Provide the (X, Y) coordinate of the cell's center where the given text is located.  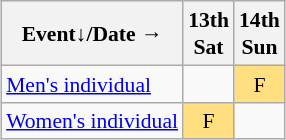
14thSun (260, 33)
Women's individual (92, 120)
Event↓/Date → (92, 33)
Men's individual (92, 84)
13thSat (208, 33)
